Return (X, Y) of the center of cell containing provided text 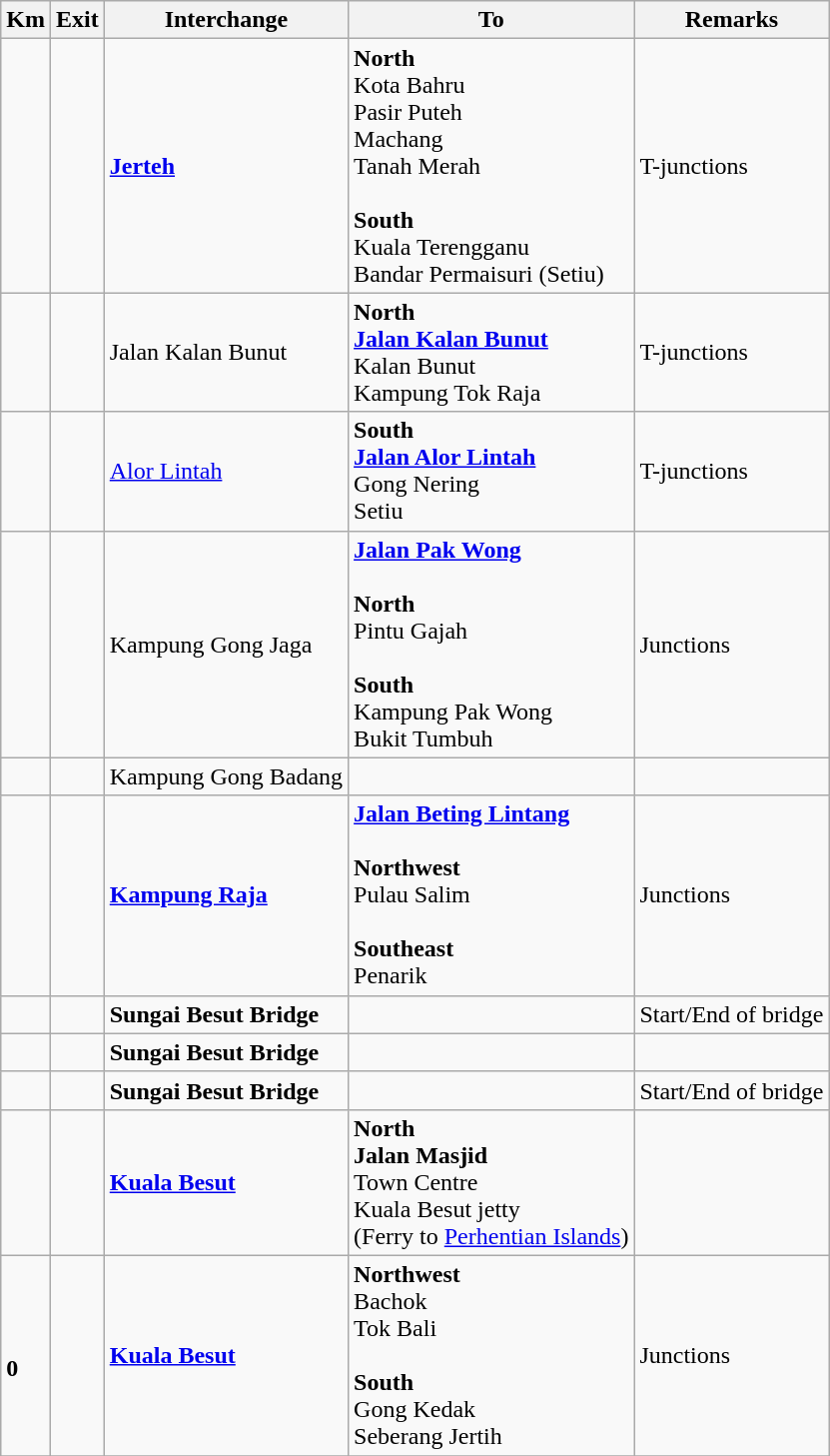
Jalan Beting LintangNorthwestPulau SalimSoutheastPenarik (491, 895)
Remarks (731, 20)
Exit (77, 20)
Kampung Gong Jaga (226, 644)
Alor Lintah (226, 472)
Interchange (226, 20)
NorthJalan MasjidTown Centre Kuala Besut jetty(Ferry to Perhentian Islands) (491, 1182)
South Jalan Alor LintahGong NeringSetiu (491, 472)
0 (26, 1355)
Jalan Pak WongNorthPintu GajahSouthKampung Pak WongBukit Tumbuh (491, 644)
To (491, 20)
Jerteh (226, 166)
Jalan Kalan Bunut (226, 352)
North Kota Bahru Pasir Puteh Machang Tanah MerahSouth Kuala Terengganu Bandar Permaisuri (Setiu) (491, 166)
Kampung Raja (226, 895)
Km (26, 20)
Northwest Bachok Tok BaliSouthGong KedakSeberang Jertih (491, 1355)
Kampung Gong Badang (226, 776)
North Jalan Kalan BunutKalan BunutKampung Tok Raja (491, 352)
